Provide the [x, y] coordinate of the cell's center where the given text is located.  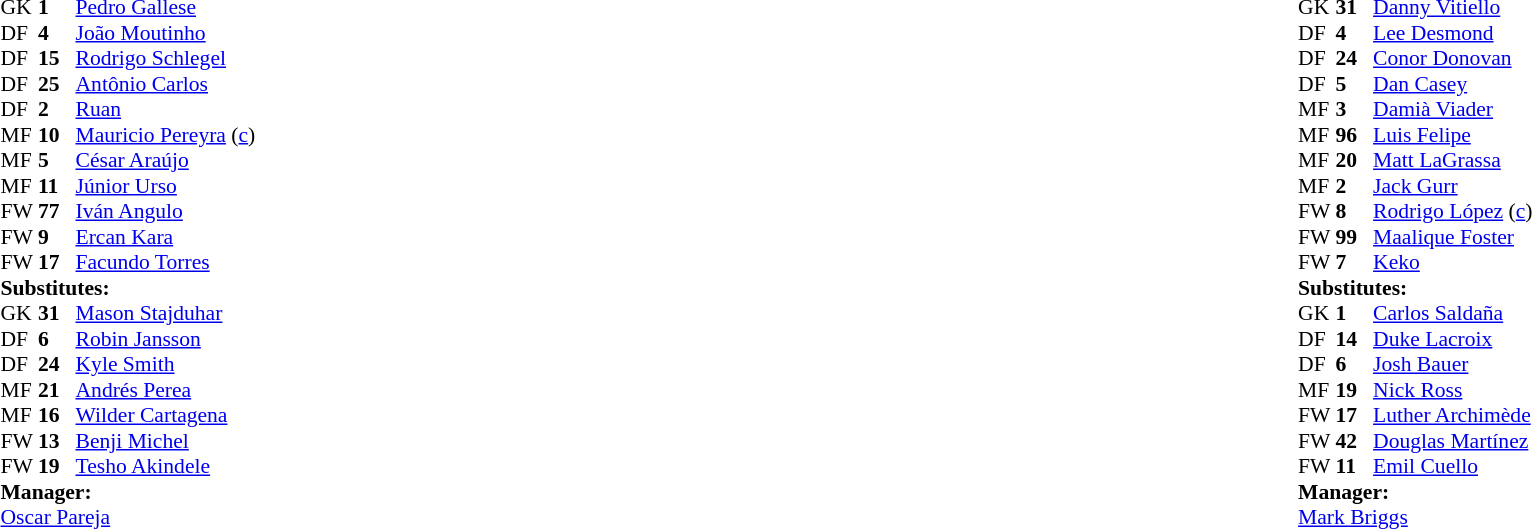
7 [1355, 263]
9 [57, 237]
Wilder Cartagena [168, 415]
3 [1355, 109]
20 [1355, 161]
99 [1355, 237]
Kyle Smith [168, 365]
Júnior Urso [168, 186]
96 [1355, 135]
Andrés Perea [168, 390]
Benji Michel [168, 441]
Antônio Carlos [168, 84]
1 [1355, 313]
10 [57, 135]
21 [57, 390]
Substitutes: [130, 288]
13 [57, 441]
Facundo Torres [168, 263]
Ercan Kara [168, 237]
Mauricio Pereyra (c) [168, 135]
Manager: [130, 492]
Ruan [168, 109]
77 [57, 211]
8 [1355, 211]
César Araújo [168, 161]
Robin Jansson [168, 339]
42 [1355, 441]
14 [1355, 339]
Mason Stajduhar [168, 313]
31 [57, 313]
15 [57, 59]
Tesho Akindele [168, 467]
16 [57, 415]
João Moutinho [168, 33]
Rodrigo Schlegel [168, 59]
Iván Angulo [168, 211]
25 [57, 84]
